Return the (x, y) coordinate for the center point of the cell that contains the specified text.  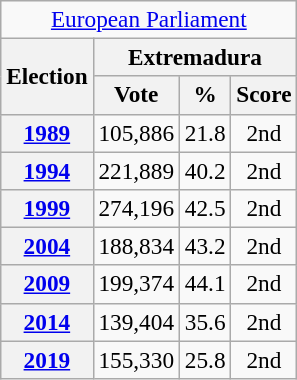
Extremadura (195, 57)
43.2 (205, 246)
European Parliament (149, 19)
1989 (47, 133)
1999 (47, 208)
Vote (136, 95)
139,404 (136, 322)
40.2 (205, 170)
2019 (47, 359)
274,196 (136, 208)
42.5 (205, 208)
Score (264, 95)
199,374 (136, 284)
2004 (47, 246)
155,330 (136, 359)
2014 (47, 322)
44.1 (205, 284)
221,889 (136, 170)
% (205, 95)
188,834 (136, 246)
21.8 (205, 133)
105,886 (136, 133)
2009 (47, 284)
35.6 (205, 322)
Election (47, 76)
1994 (47, 170)
25.8 (205, 359)
